Output the [x, y] coordinate of the center of the cell containing the given text.  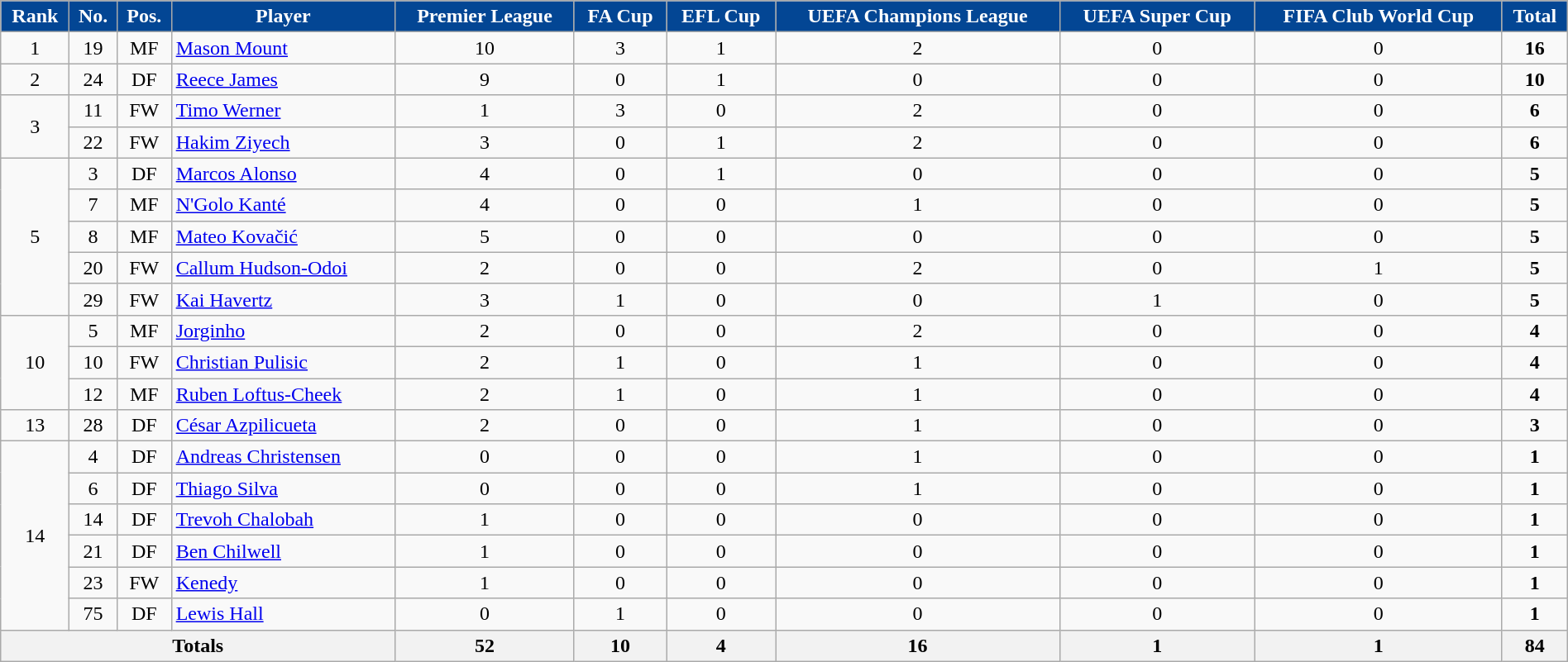
12 [93, 394]
EFL Cup [721, 17]
22 [93, 142]
Ruben Loftus-Cheek [283, 394]
Jorginho [283, 331]
Rank [35, 17]
9 [485, 79]
UEFA Champions League [918, 17]
Callum Hudson-Odoi [283, 268]
UEFA Super Cup [1157, 17]
Mason Mount [283, 48]
19 [93, 48]
FIFA Club World Cup [1378, 17]
8 [93, 236]
21 [93, 551]
11 [93, 111]
Marcos Alonso [283, 174]
Kenedy [283, 583]
24 [93, 79]
Timo Werner [283, 111]
13 [35, 426]
Total [1535, 17]
César Azpilicueta [283, 426]
Andreas Christensen [283, 457]
28 [93, 426]
Ben Chilwell [283, 551]
Kai Havertz [283, 299]
Totals [198, 645]
Reece James [283, 79]
7 [93, 205]
Thiago Silva [283, 488]
20 [93, 268]
75 [93, 614]
23 [93, 583]
Lewis Hall [283, 614]
Hakim Ziyech [283, 142]
Christian Pulisic [283, 362]
N'Golo Kanté [283, 205]
Trevoh Chalobah [283, 520]
Player [283, 17]
84 [1535, 645]
FA Cup [620, 17]
Mateo Kovačić [283, 236]
Pos. [144, 17]
No. [93, 17]
Premier League [485, 17]
29 [93, 299]
52 [485, 645]
